Determine the (x, y) coordinate at the center of the cell enclosing the given text.  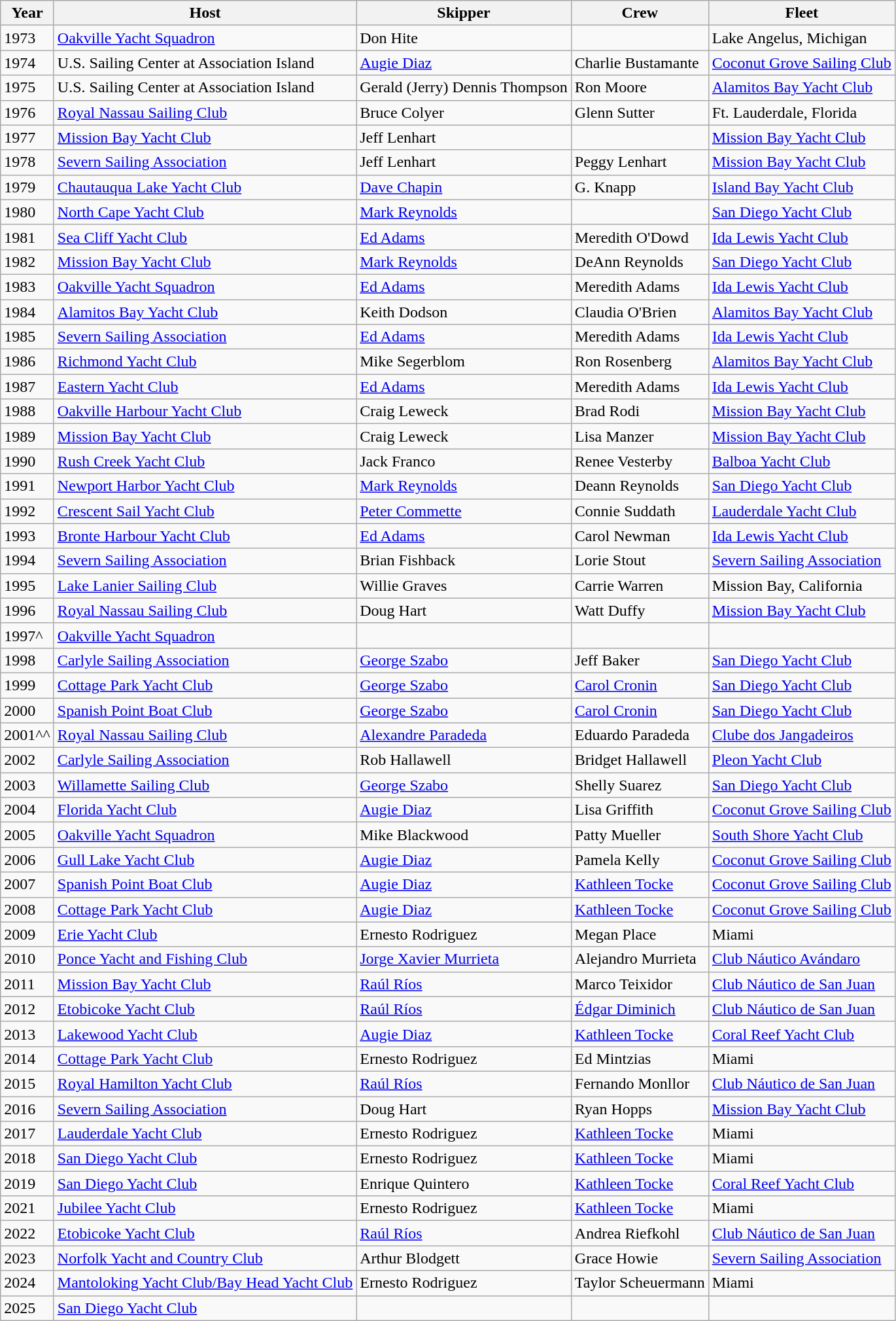
2007 (27, 885)
Richmond Yacht Club (205, 362)
2010 (27, 959)
1998 (27, 660)
Lakewood Yacht Club (205, 1034)
Oakville Harbour Yacht Club (205, 412)
2018 (27, 1159)
Ed Mintzias (640, 1059)
2014 (27, 1059)
Édgar Diminich (640, 1009)
Willamette Sailing Club (205, 785)
Andrea Riefkohl (640, 1233)
2004 (27, 810)
Keith Dodson (464, 312)
Marco Teixidor (640, 984)
Balboa Yacht Club (802, 461)
1981 (27, 237)
Jubilee Yacht Club (205, 1208)
Year (27, 13)
1974 (27, 63)
Peter Commette (464, 511)
1979 (27, 187)
Bridget Hallawell (640, 760)
1988 (27, 412)
Alexandre Paradeda (464, 735)
1987 (27, 387)
2021 (27, 1208)
Norfolk Yacht and Country Club (205, 1258)
Ron Moore (640, 88)
1986 (27, 362)
2015 (27, 1083)
Ryan Hopps (640, 1109)
Crew (640, 13)
1999 (27, 685)
Gerald (Jerry) Dennis Thompson (464, 88)
Connie Suddath (640, 511)
Sea Cliff Yacht Club (205, 237)
1976 (27, 113)
Pamela Kelly (640, 860)
Grace Howie (640, 1258)
1989 (27, 436)
2022 (27, 1233)
Host (205, 13)
1983 (27, 287)
Crescent Sail Yacht Club (205, 511)
Claudia O'Brien (640, 312)
Chautauqua Lake Yacht Club (205, 187)
Mission Bay, California (802, 586)
Lake Lanier Sailing Club (205, 586)
Ron Rosenberg (640, 362)
Eduardo Paradeda (640, 735)
2009 (27, 934)
Ponce Yacht and Fishing Club (205, 959)
Shelly Suarez (640, 785)
North Cape Yacht Club (205, 212)
Fleet (802, 13)
Watt Duffy (640, 610)
2003 (27, 785)
Alejandro Murrieta (640, 959)
Island Bay Yacht Club (802, 187)
1973 (27, 38)
1994 (27, 561)
1995 (27, 586)
Carol Newman (640, 536)
1977 (27, 137)
1980 (27, 212)
2011 (27, 984)
Bruce Colyer (464, 113)
Lisa Griffith (640, 810)
Brad Rodi (640, 412)
Don Hite (464, 38)
Rob Hallawell (464, 760)
Brian Fishback (464, 561)
Renee Vesterby (640, 461)
Eastern Yacht Club (205, 387)
Mike Blackwood (464, 835)
1993 (27, 536)
Bronte Harbour Yacht Club (205, 536)
1984 (27, 312)
2025 (27, 1308)
2006 (27, 860)
Clube dos Jangadeiros (802, 735)
Willie Graves (464, 586)
Erie Yacht Club (205, 934)
2012 (27, 1009)
Ft. Lauderdale, Florida (802, 113)
1990 (27, 461)
Florida Yacht Club (205, 810)
Newport Harbor Yacht Club (205, 486)
Megan Place (640, 934)
2017 (27, 1134)
Rush Creek Yacht Club (205, 461)
1991 (27, 486)
Charlie Bustamante (640, 63)
Lorie Stout (640, 561)
Glenn Sutter (640, 113)
1992 (27, 511)
2013 (27, 1034)
Pleon Yacht Club (802, 760)
Gull Lake Yacht Club (205, 860)
Mantoloking Yacht Club/Bay Head Yacht Club (205, 1283)
Club Náutico Avándaro (802, 959)
South Shore Yacht Club (802, 835)
1997^ (27, 635)
Jorge Xavier Murrieta (464, 959)
Fernando Monllor (640, 1083)
Peggy Lenhart (640, 162)
Lisa Manzer (640, 436)
Mike Segerblom (464, 362)
Lake Angelus, Michigan (802, 38)
2016 (27, 1109)
Royal Hamilton Yacht Club (205, 1083)
1975 (27, 88)
2001^^ (27, 735)
Patty Mueller (640, 835)
Skipper (464, 13)
Enrique Quintero (464, 1184)
2002 (27, 760)
Meredith O'Dowd (640, 237)
1985 (27, 337)
Arthur Blodgett (464, 1258)
Deann Reynolds (640, 486)
2000 (27, 710)
Dave Chapin (464, 187)
2005 (27, 835)
1982 (27, 262)
1996 (27, 610)
G. Knapp (640, 187)
Carrie Warren (640, 586)
2023 (27, 1258)
2024 (27, 1283)
2008 (27, 909)
DeAnn Reynolds (640, 262)
Jack Franco (464, 461)
2019 (27, 1184)
1978 (27, 162)
Jeff Baker (640, 660)
Taylor Scheuermann (640, 1283)
